From the cell containing the given text, extract its center point as [X, Y] coordinate. 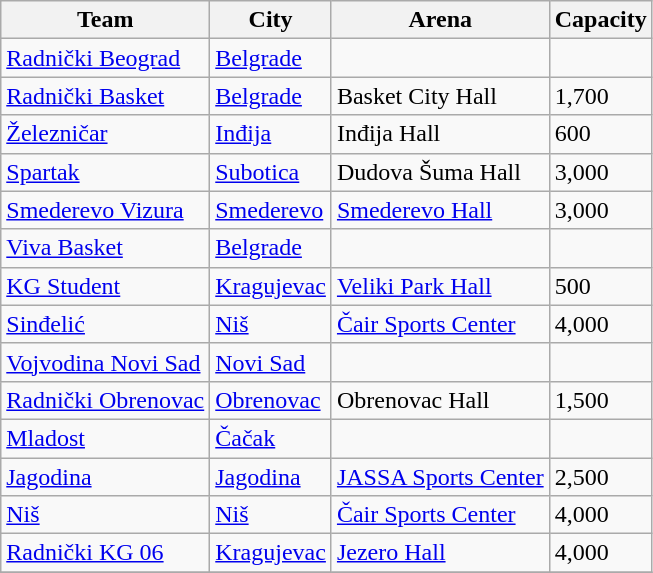
Novi Sad [271, 362]
JASSA Sports Center [440, 477]
Viva Basket [106, 248]
Spartak [106, 172]
Arena [440, 20]
Smederevo Hall [440, 210]
Obrenovac [271, 400]
Subotica [271, 172]
600 [600, 134]
Jezero Hall [440, 553]
Radnički Obrenovac [106, 400]
Radnički KG 06 [106, 553]
Radnički Basket [106, 96]
Vojvodina Novi Sad [106, 362]
Dudova Šuma Hall [440, 172]
500 [600, 286]
2,500 [600, 477]
Železničar [106, 134]
Veliki Park Hall [440, 286]
1,500 [600, 400]
Radnički Beograd [106, 58]
1,700 [600, 96]
Inđija [271, 134]
City [271, 20]
Čačak [271, 438]
Capacity [600, 20]
KG Student [106, 286]
Obrenovac Hall [440, 400]
Mladost [106, 438]
Sinđelić [106, 324]
Smederevo [271, 210]
Basket City Hall [440, 96]
Team [106, 20]
Inđija Hall [440, 134]
Smederevo Vizura [106, 210]
